Identify which cell holds the provided text, then report its (x, y) central coordinate. 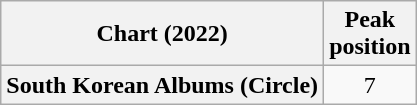
South Korean Albums (Circle) (162, 85)
Chart (2022) (162, 34)
Peakposition (370, 34)
7 (370, 85)
